Output the (X, Y) coordinate of the center of the cell containing the given text.  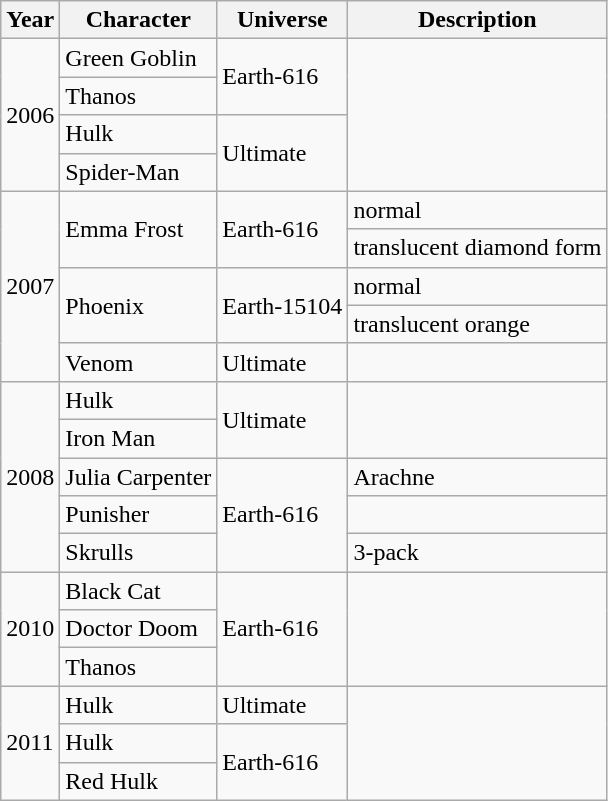
Year (30, 20)
Earth-15104 (282, 305)
2010 (30, 629)
Spider-Man (138, 172)
2008 (30, 476)
Universe (282, 20)
2006 (30, 115)
2007 (30, 286)
Doctor Doom (138, 629)
Phoenix (138, 305)
Venom (138, 362)
Emma Frost (138, 229)
Black Cat (138, 591)
2011 (30, 743)
3-pack (478, 553)
Iron Man (138, 438)
Character (138, 20)
Punisher (138, 515)
Red Hulk (138, 781)
translucent orange (478, 324)
Skrulls (138, 553)
Green Goblin (138, 58)
translucent diamond form (478, 248)
Description (478, 20)
Julia Carpenter (138, 477)
Arachne (478, 477)
